From the cell containing the given text, extract its center point as [X, Y] coordinate. 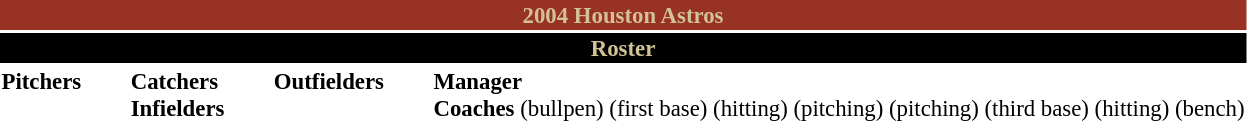
2004 Houston Astros [623, 15]
Roster [623, 48]
